Detect which cell encompasses the target text, then output its [X, Y] center coordinate. 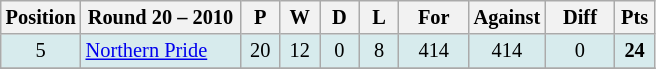
Against [508, 17]
L [379, 17]
P [260, 17]
D [340, 17]
Northern Pride [161, 51]
8 [379, 51]
12 [300, 51]
5 [41, 51]
Diff [580, 17]
Round 20 – 2010 [161, 17]
24 [635, 51]
W [300, 17]
Pts [635, 17]
20 [260, 51]
For [434, 17]
Position [41, 17]
